Scan for the cell matching the given text and deliver its (x, y) coordinate at center. 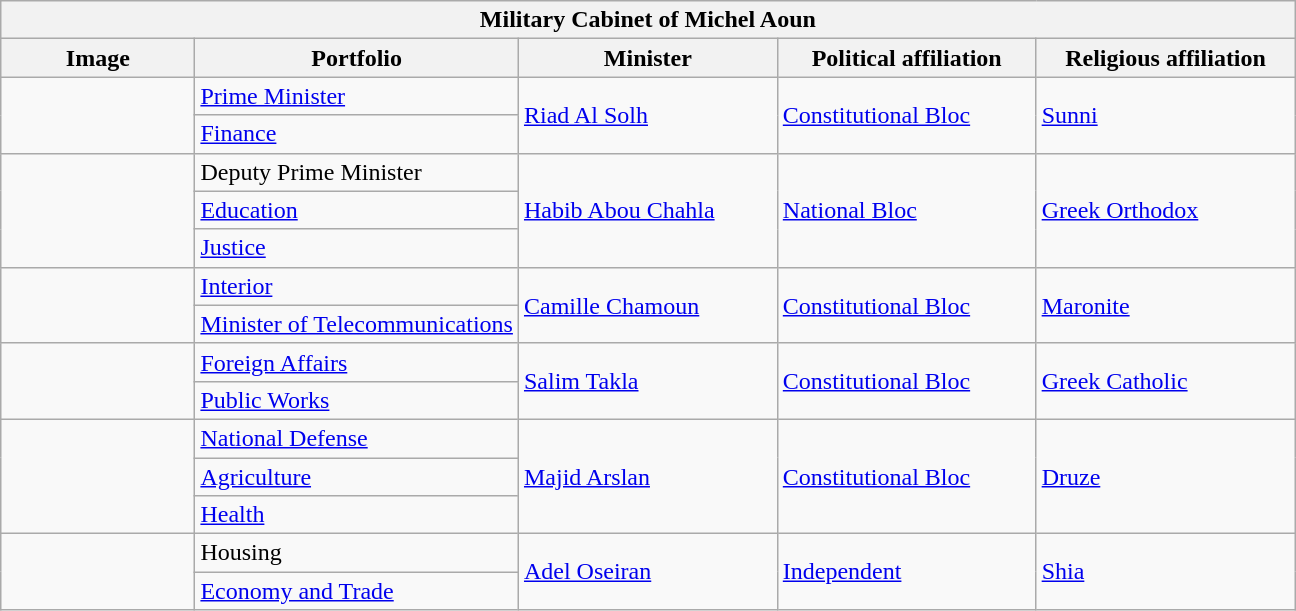
Habib Abou Chahla (648, 210)
National Bloc (906, 210)
Independent (906, 572)
Portfolio (357, 58)
Health (357, 515)
Housing (357, 553)
Maronite (1166, 305)
Greek Catholic (1166, 381)
Finance (357, 134)
Deputy Prime Minister (357, 172)
Agriculture (357, 477)
Military Cabinet of Michel Aoun (648, 20)
Religious affiliation (1166, 58)
Sunni (1166, 115)
Riad Al Solh (648, 115)
Druze (1166, 476)
Foreign Affairs (357, 362)
Interior (357, 286)
Shia (1166, 572)
Prime Minister (357, 96)
Majid Arslan (648, 476)
Justice (357, 248)
Political affiliation (906, 58)
Minister (648, 58)
Salim Takla (648, 381)
Camille Chamoun (648, 305)
Economy and Trade (357, 591)
Public Works (357, 400)
Education (357, 210)
Greek Orthodox (1166, 210)
National Defense (357, 438)
Adel Oseiran (648, 572)
Minister of Telecommunications (357, 324)
Image (98, 58)
